Detect which cell encompasses the target text, then output its [x, y] center coordinate. 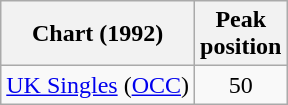
Peakposition [241, 34]
UK Singles (OCC) [98, 85]
50 [241, 85]
Chart (1992) [98, 34]
